From the cell containing the given text, extract its center point as [X, Y] coordinate. 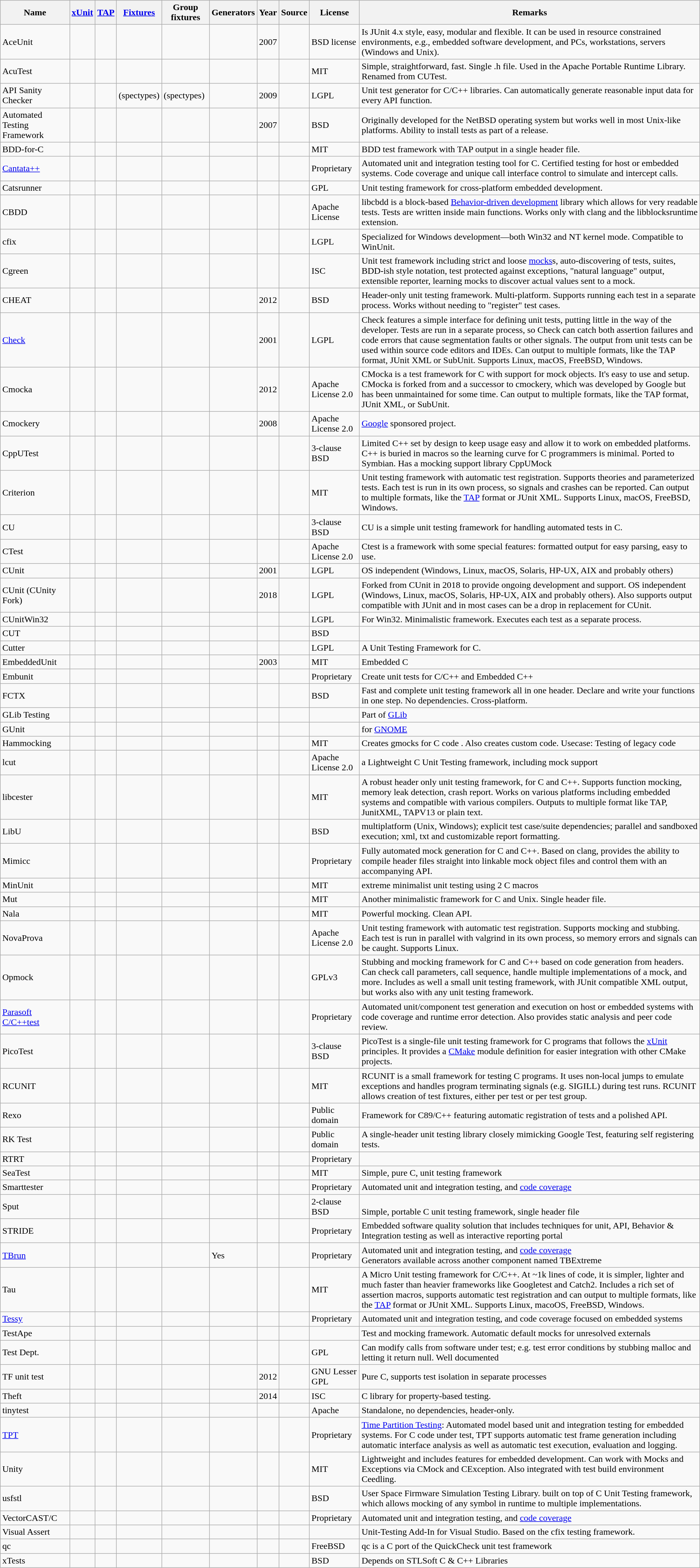
RTRT [35, 1159]
Catsrunner [35, 188]
Simple, straightforward, fast. Single .h file. Used in the Apache Portable Runtime Library. Renamed from CUTest. [529, 71]
TAP [105, 13]
Apache License [335, 212]
C library for property-based testing. [529, 1396]
TF unit test [35, 1377]
2009 [268, 96]
Apache [335, 1410]
For Win32. Minimalistic framework. Executes each test as a separate process. [529, 619]
Parasoft C/C++test [35, 1017]
CU is a simple unit testing framework for handling automated tests in C. [529, 527]
AceUnit [35, 42]
Sput [35, 1206]
Unit-Testing Add-In for Visual Studio. Based on the cfix testing framework. [529, 1532]
STRIDE [35, 1231]
Cgreen [35, 271]
GLib Testing [35, 715]
Standalone, no dependencies, header-only. [529, 1410]
CUnitWin32 [35, 619]
Can modify calls from software under test; e.g. test error conditions by stubbing malloc and letting it return null. Well documented [529, 1352]
CTest [35, 551]
GNU Lesser GPL [335, 1377]
2-clause BSD [335, 1206]
Automated unit and integration testing, and code coverageGenerators available across another component named TBExtreme [529, 1255]
FreeBSD [335, 1546]
Check [35, 340]
xTests [35, 1561]
License [335, 13]
Unit testing framework for cross-platform embedded development. [529, 188]
VectorCAST/C [35, 1518]
API Sanity Checker [35, 96]
Part of GLib [529, 715]
MinUnit [35, 885]
Opmock [35, 978]
A Unit Testing Framework for C. [529, 648]
2003 [268, 662]
Embedded C [529, 662]
CHEAT [35, 300]
Tessy [35, 1319]
AcuTest [35, 71]
Yes [233, 1255]
Unity [35, 1469]
CppUTest [35, 453]
TBrun [35, 1255]
Originally developed for the NetBSD operating system but works well in most Unix-like platforms. Ability to install tests as part of a release. [529, 125]
Criterion [35, 493]
Simple, pure C, unit testing framework [529, 1173]
PicoTest [35, 1051]
Depends on STLSoft C & C++ Libraries [529, 1561]
BSD license [335, 42]
Tau [35, 1289]
Year [268, 13]
TPT [35, 1434]
GUnit [35, 729]
Fast and complete unit testing framework all in one header. Declare and write your functions in one step. No dependencies. Cross-platform. [529, 696]
Rexo [35, 1115]
CU [35, 527]
Specialized for Windows development—both Win32 and NT kernel mode. Compatible to WinUnit. [529, 242]
Nala [35, 914]
Google sponsored project. [529, 424]
Source [294, 13]
BDD test framework with TAP output in a single header file. [529, 149]
GPLv3 [335, 978]
for GNOME [529, 729]
LibU [35, 832]
a Lightweight C Unit Testing framework, including mock support [529, 763]
Cantata++ [35, 168]
RK Test [35, 1139]
Cmockery [35, 424]
EmbeddedUnit [35, 662]
Group fixtures [185, 13]
CUT [35, 633]
Fixtures [139, 13]
cfix [35, 242]
qc is a C port of the QuickCheck unit test framework [529, 1546]
Test Dept. [35, 1352]
qc [35, 1546]
Visual Assert [35, 1532]
Mimicc [35, 861]
Theft [35, 1396]
Powerful mocking. Clean API. [529, 914]
Name [35, 13]
BDD-for-C [35, 149]
xUnit [82, 13]
CUnit [35, 571]
Pure C, supports test isolation in separate processes [529, 1377]
CUnit (CUnity Fork) [35, 595]
Cutter [35, 648]
Generators [233, 13]
Creates gmocks for C code . Also creates custom code. Usecase: Testing of legacy code [529, 743]
lcut [35, 763]
Automated unit and integration testing, and code coverage focused on embedded systems [529, 1319]
Ctest is a framework with some special features: formatted output for easy parsing, easy to use. [529, 551]
extreme minimalist unit testing using 2 C macros [529, 885]
Cmocka [35, 390]
OS independent (Windows, Linux, macOS, Solaris, HP-UX, AIX and probably others) [529, 571]
FCTX [35, 696]
TestApe [35, 1333]
Smarttester [35, 1187]
2008 [268, 424]
Header-only unit testing framework. Multi-platform. Supports running each test in a separate process. Works without needing to "register" test cases. [529, 300]
SeaTest [35, 1173]
usfstl [35, 1498]
Unit test generator for C/C++ libraries. Can automatically generate reasonable input data for every API function. [529, 96]
tinytest [35, 1410]
Framework for C89/C++ featuring automatic registration of tests and a polished API. [529, 1115]
2014 [268, 1396]
Another minimalistic framework for C and Unix. Single header file. [529, 899]
A single-header unit testing library closely mimicking Google Test, featuring self registering tests. [529, 1139]
2018 [268, 595]
RCUNIT [35, 1086]
multiplatform (Unix, Windows); explicit test case/suite dependencies; parallel and sandboxed execution; xml, txt and customizable report formatting. [529, 832]
Hammocking [35, 743]
Test and mocking framework. Automatic default mocks for unresolved externals [529, 1333]
libcester [35, 797]
Automated Testing Framework [35, 125]
CBDD [35, 212]
Embedded software quality solution that includes techniques for unit, API, Behavior & Integration testing as well as interactive reporting portal [529, 1231]
Mut [35, 899]
NovaProva [35, 938]
Remarks [529, 13]
Simple, portable C unit testing framework, single header file [529, 1206]
Embunit [35, 676]
Create unit tests for C/C++ and Embedded C++ [529, 676]
